Output the (x, y) coordinate of the center of the cell containing the given text.  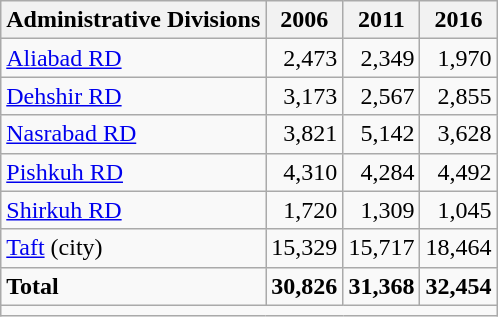
Nasrabad RD (134, 134)
2016 (458, 20)
30,826 (304, 286)
18,464 (458, 248)
Aliabad RD (134, 58)
4,492 (458, 172)
1,045 (458, 210)
2006 (304, 20)
5,142 (382, 134)
Pishkuh RD (134, 172)
3,821 (304, 134)
Total (134, 286)
2,349 (382, 58)
2011 (382, 20)
3,173 (304, 96)
Administrative Divisions (134, 20)
4,310 (304, 172)
1,309 (382, 210)
31,368 (382, 286)
Taft (city) (134, 248)
2,473 (304, 58)
15,329 (304, 248)
15,717 (382, 248)
2,855 (458, 96)
3,628 (458, 134)
1,720 (304, 210)
1,970 (458, 58)
Dehshir RD (134, 96)
4,284 (382, 172)
2,567 (382, 96)
Shirkuh RD (134, 210)
32,454 (458, 286)
